Scan for the cell matching the given text and deliver its (x, y) coordinate at center. 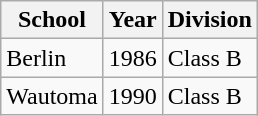
1990 (132, 96)
School (52, 20)
1986 (132, 58)
Berlin (52, 58)
Wautoma (52, 96)
Division (210, 20)
Year (132, 20)
